From the cell containing the given text, extract its center point as (X, Y) coordinate. 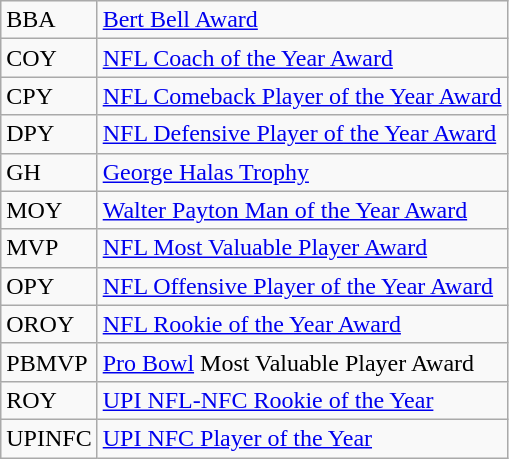
COY (49, 58)
Walter Payton Man of the Year Award (302, 210)
CPY (49, 96)
Pro Bowl Most Valuable Player Award (302, 362)
George Halas Trophy (302, 172)
PBMVP (49, 362)
ROY (49, 400)
MVP (49, 248)
OPY (49, 286)
Bert Bell Award (302, 20)
DPY (49, 134)
NFL Coach of the Year Award (302, 58)
BBA (49, 20)
MOY (49, 210)
NFL Defensive Player of the Year Award (302, 134)
NFL Offensive Player of the Year Award (302, 286)
NFL Most Valuable Player Award (302, 248)
GH (49, 172)
NFL Rookie of the Year Award (302, 324)
UPINFC (49, 438)
UPI NFL-NFC Rookie of the Year (302, 400)
NFL Comeback Player of the Year Award (302, 96)
UPI NFC Player of the Year (302, 438)
OROY (49, 324)
